For the text-containing cell, return its midpoint in [x, y] coordinate format. 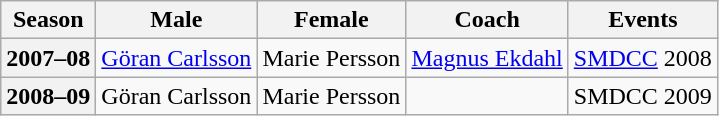
Events [642, 20]
2008–09 [48, 96]
SMDCC 2009 [642, 96]
Magnus Ekdahl [487, 58]
Female [332, 20]
Season [48, 20]
SMDCC 2008 [642, 58]
Male [176, 20]
2007–08 [48, 58]
Coach [487, 20]
